Detect which cell encompasses the target text, then output its (x, y) center coordinate. 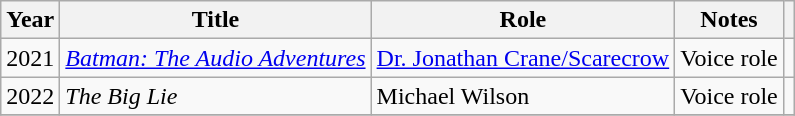
Michael Wilson (523, 96)
Notes (730, 20)
Title (216, 20)
Dr. Jonathan Crane/Scarecrow (523, 58)
Year (30, 20)
2021 (30, 58)
The Big Lie (216, 96)
Role (523, 20)
Batman: The Audio Adventures (216, 58)
2022 (30, 96)
